Identify which cell holds the provided text, then report its (x, y) central coordinate. 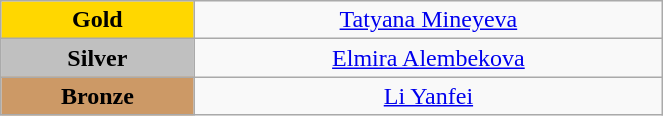
Elmira Alembekova (428, 58)
Silver (98, 58)
Gold (98, 20)
Li Yanfei (428, 96)
Tatyana Mineyeva (428, 20)
Bronze (98, 96)
